Output the (x, y) coordinate of the center of the cell containing the given text.  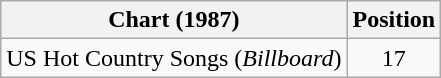
US Hot Country Songs (Billboard) (174, 58)
Chart (1987) (174, 20)
Position (394, 20)
17 (394, 58)
